Pinpoint the cell where the given text exists, returning its [X, Y] midpoint coordinate. 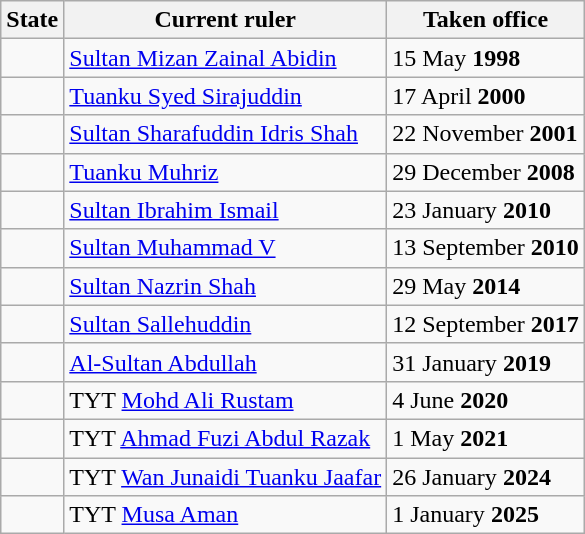
15 May 1998 [486, 58]
Tuanku Syed Sirajuddin [226, 96]
Sultan Sallehuddin [226, 324]
Al-Sultan Abdullah [226, 362]
26 January 2024 [486, 477]
Current ruler [226, 20]
4 June 2020 [486, 400]
17 April 2000 [486, 96]
Sultan Ibrahim Ismail [226, 210]
TYT Wan Junaidi Tuanku Jaafar [226, 477]
Sultan Mizan Zainal Abidin [226, 58]
31 January 2019 [486, 362]
TYT Mohd Ali Rustam [226, 400]
Tuanku Muhriz [226, 172]
1 January 2025 [486, 515]
TYT Ahmad Fuzi Abdul Razak [226, 438]
12 September 2017 [486, 324]
13 September 2010 [486, 248]
29 May 2014 [486, 286]
29 December 2008 [486, 172]
1 May 2021 [486, 438]
22 November 2001 [486, 134]
TYT Musa Aman [226, 515]
Sultan Muhammad V [226, 248]
Sultan Nazrin Shah [226, 286]
Sultan Sharafuddin Idris Shah [226, 134]
23 January 2010 [486, 210]
State [32, 20]
Taken office [486, 20]
